Determine the (X, Y) coordinate at the center of the cell enclosing the given text.  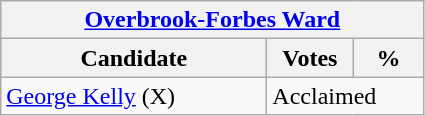
% (388, 58)
Acclaimed (346, 96)
Candidate (134, 58)
George Kelly (X) (134, 96)
Votes (310, 58)
Overbrook-Forbes Ward (212, 20)
